Capture the cell that displays the provided text and extract its (x, y) central coordinate. 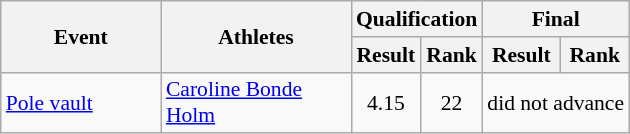
Athletes (256, 36)
Final (556, 19)
did not advance (556, 102)
22 (452, 102)
Event (81, 36)
Caroline Bonde Holm (256, 102)
Qualification (416, 19)
4.15 (386, 102)
Pole vault (81, 102)
